Return the [X, Y] coordinate for the center point of the cell that contains the specified text.  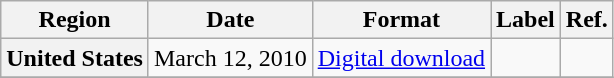
March 12, 2010 [230, 58]
Digital download [401, 58]
Format [401, 20]
Date [230, 20]
Region [75, 20]
United States [75, 58]
Ref. [586, 20]
Label [526, 20]
